Detect which cell encompasses the target text, then output its [X, Y] center coordinate. 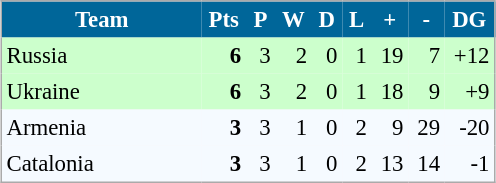
29 [426, 128]
Pts [224, 20]
18 [390, 92]
DG [470, 20]
-20 [470, 128]
- [426, 20]
Armenia [101, 128]
Catalonia [101, 164]
+ [390, 20]
13 [390, 164]
-1 [470, 164]
7 [426, 56]
19 [390, 56]
Russia [101, 56]
+9 [470, 92]
Ukraine [101, 92]
14 [426, 164]
Team [101, 20]
W [294, 20]
P [260, 20]
+12 [470, 56]
L [356, 20]
D [327, 20]
